Return the (X, Y) coordinate for the center point of the cell that contains the specified text.  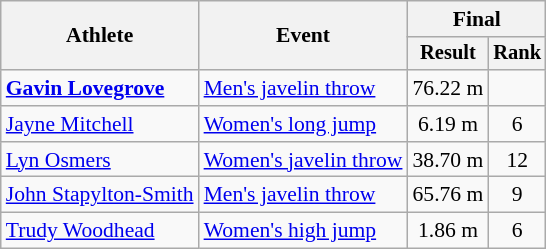
1.86 m (448, 231)
Lyn Osmers (100, 160)
12 (517, 160)
Jayne Mitchell (100, 124)
9 (517, 195)
Women's high jump (304, 231)
Women's javelin throw (304, 160)
Athlete (100, 36)
Trudy Woodhead (100, 231)
76.22 m (448, 88)
6.19 m (448, 124)
Result (448, 54)
John Stapylton-Smith (100, 195)
Rank (517, 54)
Gavin Lovegrove (100, 88)
Final (477, 19)
38.70 m (448, 160)
Event (304, 36)
65.76 m (448, 195)
Women's long jump (304, 124)
